Output the [X, Y] coordinate of the center of the cell containing the given text.  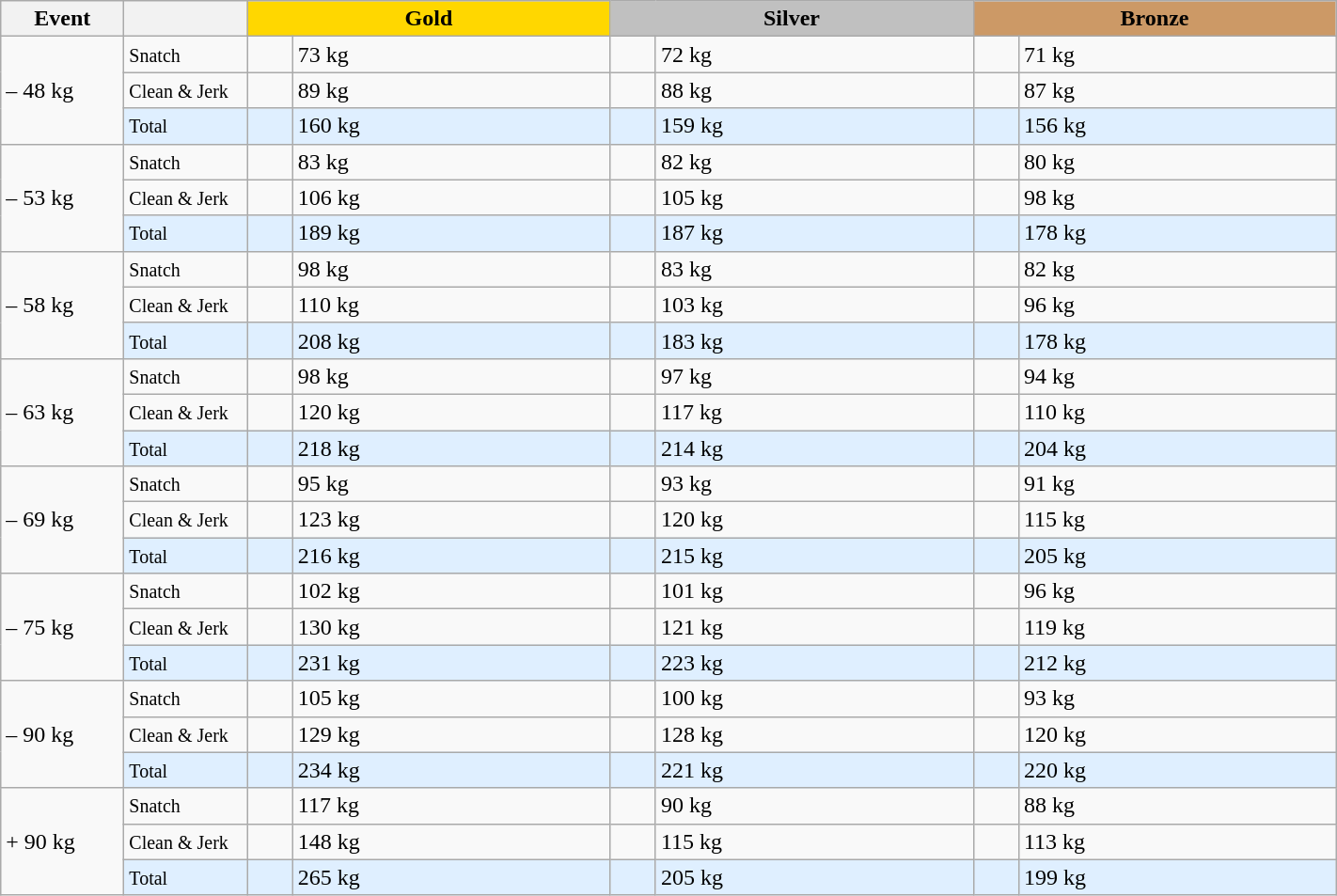
183 kg [814, 340]
113 kg [1177, 841]
220 kg [1177, 770]
– 75 kg [62, 627]
– 69 kg [62, 520]
223 kg [814, 663]
Event [62, 19]
97 kg [814, 376]
216 kg [451, 556]
Bronze [1155, 19]
71 kg [1177, 55]
159 kg [814, 126]
80 kg [1177, 162]
72 kg [814, 55]
– 58 kg [62, 305]
148 kg [451, 841]
121 kg [814, 627]
199 kg [1177, 877]
+ 90 kg [62, 841]
156 kg [1177, 126]
100 kg [814, 699]
204 kg [1177, 448]
103 kg [814, 305]
265 kg [451, 877]
89 kg [451, 90]
130 kg [451, 627]
106 kg [451, 197]
231 kg [451, 663]
128 kg [814, 734]
215 kg [814, 556]
102 kg [451, 591]
221 kg [814, 770]
187 kg [814, 233]
119 kg [1177, 627]
90 kg [814, 806]
218 kg [451, 448]
160 kg [451, 126]
95 kg [451, 484]
– 63 kg [62, 412]
208 kg [451, 340]
94 kg [1177, 376]
73 kg [451, 55]
Silver [792, 19]
– 90 kg [62, 734]
234 kg [451, 770]
214 kg [814, 448]
Gold [429, 19]
87 kg [1177, 90]
212 kg [1177, 663]
101 kg [814, 591]
123 kg [451, 520]
– 48 kg [62, 90]
– 53 kg [62, 197]
189 kg [451, 233]
91 kg [1177, 484]
129 kg [451, 734]
